Identify which cell holds the provided text, then report its [x, y] central coordinate. 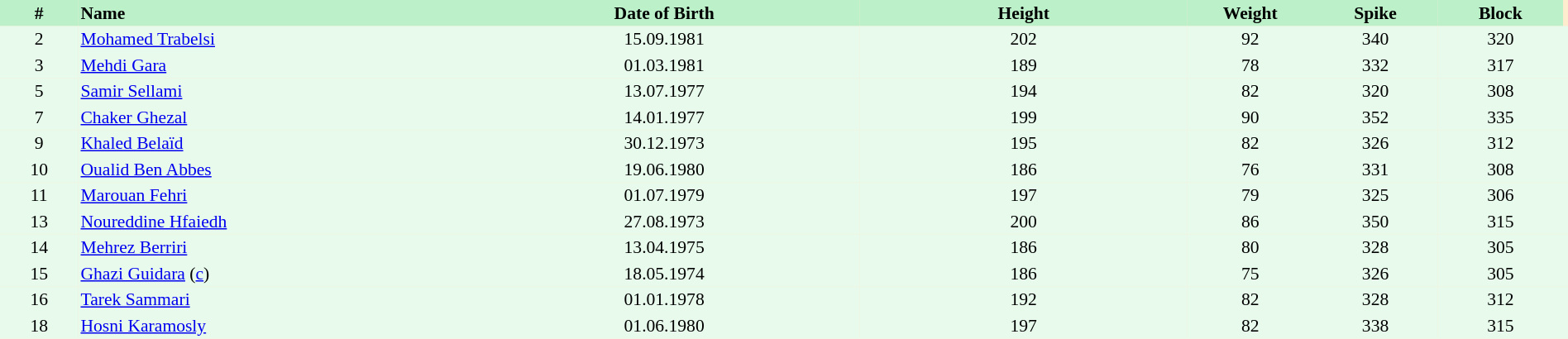
317 [1500, 65]
199 [1024, 117]
7 [39, 117]
80 [1250, 248]
325 [1374, 195]
01.06.1980 [664, 326]
13.04.1975 [664, 248]
Block [1500, 13]
202 [1024, 40]
Marouan Fehri [273, 195]
Samir Sellami [273, 91]
189 [1024, 65]
76 [1250, 169]
86 [1250, 222]
Weight [1250, 13]
78 [1250, 65]
14.01.1977 [664, 117]
Mehdi Gara [273, 65]
15 [39, 274]
01.01.1978 [664, 299]
195 [1024, 144]
14 [39, 248]
Chaker Ghezal [273, 117]
01.07.1979 [664, 195]
Date of Birth [664, 13]
331 [1374, 169]
306 [1500, 195]
332 [1374, 65]
30.12.1973 [664, 144]
9 [39, 144]
92 [1250, 40]
16 [39, 299]
79 [1250, 195]
13 [39, 222]
11 [39, 195]
10 [39, 169]
18 [39, 326]
335 [1500, 117]
Height [1024, 13]
194 [1024, 91]
15.09.1981 [664, 40]
5 [39, 91]
Hosni Karamosly [273, 326]
Noureddine Hfaiedh [273, 222]
2 [39, 40]
338 [1374, 326]
350 [1374, 222]
3 [39, 65]
Ghazi Guidara (c) [273, 274]
Oualid Ben Abbes [273, 169]
Mehrez Berriri [273, 248]
352 [1374, 117]
Mohamed Trabelsi [273, 40]
90 [1250, 117]
Tarek Sammari [273, 299]
19.06.1980 [664, 169]
340 [1374, 40]
18.05.1974 [664, 274]
200 [1024, 222]
01.03.1981 [664, 65]
Spike [1374, 13]
192 [1024, 299]
Name [273, 13]
Khaled Belaïd [273, 144]
13.07.1977 [664, 91]
27.08.1973 [664, 222]
# [39, 13]
75 [1250, 274]
